Return [X, Y] of the center of cell containing provided text 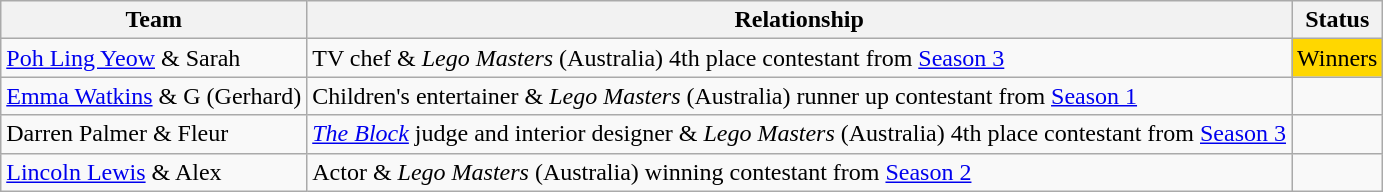
TV chef & Lego Masters (Australia) 4th place contestant from Season 3 [800, 58]
Winners [1338, 58]
Children's entertainer & Lego Masters (Australia) runner up contestant from Season 1 [800, 96]
Actor & Lego Masters (Australia) winning contestant from Season 2 [800, 172]
Darren Palmer & Fleur [154, 134]
Relationship [800, 20]
Emma Watkins & G (Gerhard) [154, 96]
Status [1338, 20]
Team [154, 20]
Lincoln Lewis & Alex [154, 172]
Poh Ling Yeow & Sarah [154, 58]
The Block judge and interior designer & Lego Masters (Australia) 4th place contestant from Season 3 [800, 134]
